From the cell containing the given text, extract its center point as (x, y) coordinate. 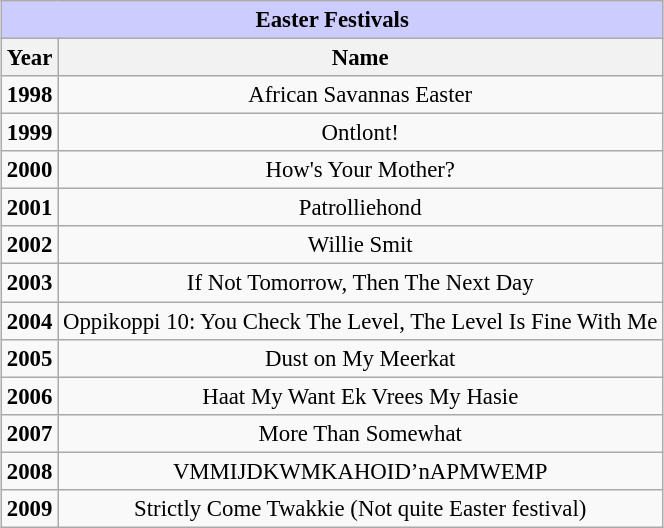
Name (360, 57)
2002 (30, 245)
How's Your Mother? (360, 170)
2005 (30, 358)
Year (30, 57)
2009 (30, 508)
Oppikoppi 10: You Check The Level, The Level Is Fine With Me (360, 321)
2000 (30, 170)
Dust on My Meerkat (360, 358)
If Not Tomorrow, Then The Next Day (360, 283)
1998 (30, 95)
2001 (30, 208)
2004 (30, 321)
More Than Somewhat (360, 433)
Haat My Want Ek Vrees My Hasie (360, 396)
Willie Smit (360, 245)
African Savannas Easter (360, 95)
2008 (30, 471)
Strictly Come Twakkie (Not quite Easter festival) (360, 508)
2006 (30, 396)
Patrolliehond (360, 208)
2003 (30, 283)
2007 (30, 433)
1999 (30, 133)
Ontlont! (360, 133)
VMMIJDKWMKAHOID’nAPMWEMP (360, 471)
Easter Festivals (332, 20)
